Locate the cell with the specified text and output its (X, Y) center coordinate. 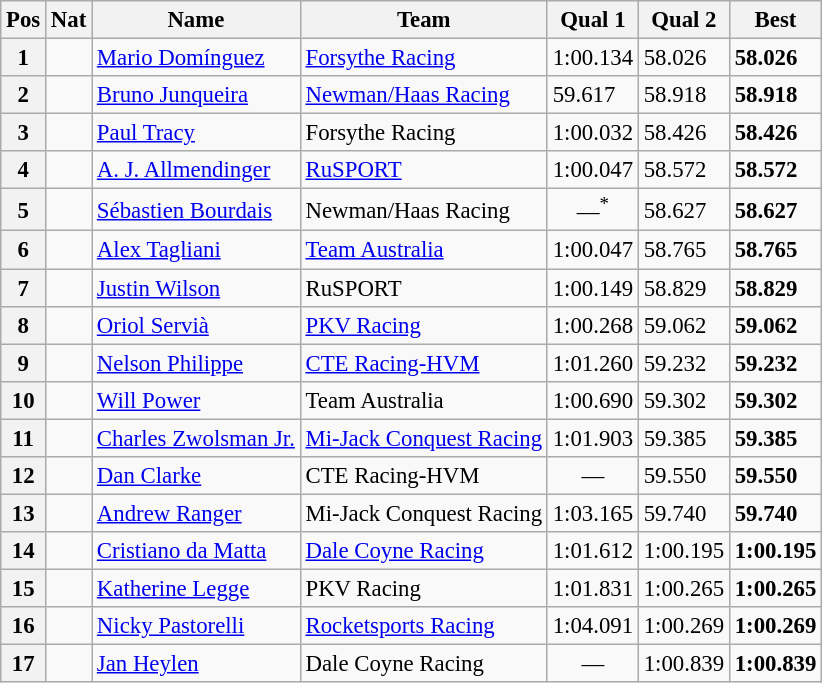
13 (24, 513)
59.617 (592, 95)
5 (24, 210)
Qual 1 (592, 20)
16 (24, 626)
14 (24, 551)
1:01.612 (592, 551)
3 (24, 133)
1:00.134 (592, 58)
7 (24, 288)
2 (24, 95)
8 (24, 325)
1:01.260 (592, 363)
Nicky Pastorelli (196, 626)
Charles Zwolsman Jr. (196, 438)
Paul Tracy (196, 133)
Pos (24, 20)
1 (24, 58)
11 (24, 438)
Will Power (196, 400)
1:00.690 (592, 400)
17 (24, 664)
Team (424, 20)
—* (592, 210)
A. J. Allmendinger (196, 170)
1:01.831 (592, 588)
4 (24, 170)
Alex Tagliani (196, 250)
1:03.165 (592, 513)
Oriol Servià (196, 325)
Rocketsports Racing (424, 626)
9 (24, 363)
10 (24, 400)
Bruno Junqueira (196, 95)
Andrew Ranger (196, 513)
6 (24, 250)
1:00.032 (592, 133)
Cristiano da Matta (196, 551)
Dan Clarke (196, 476)
Mario Domínguez (196, 58)
1:04.091 (592, 626)
1:00.149 (592, 288)
Sébastien Bourdais (196, 210)
Best (775, 20)
Nat (69, 20)
Name (196, 20)
1:00.268 (592, 325)
1:01.903 (592, 438)
15 (24, 588)
Jan Heylen (196, 664)
12 (24, 476)
Qual 2 (684, 20)
Katherine Legge (196, 588)
Nelson Philippe (196, 363)
Justin Wilson (196, 288)
